Return the [x, y] coordinate for the center point of the cell that contains the specified text.  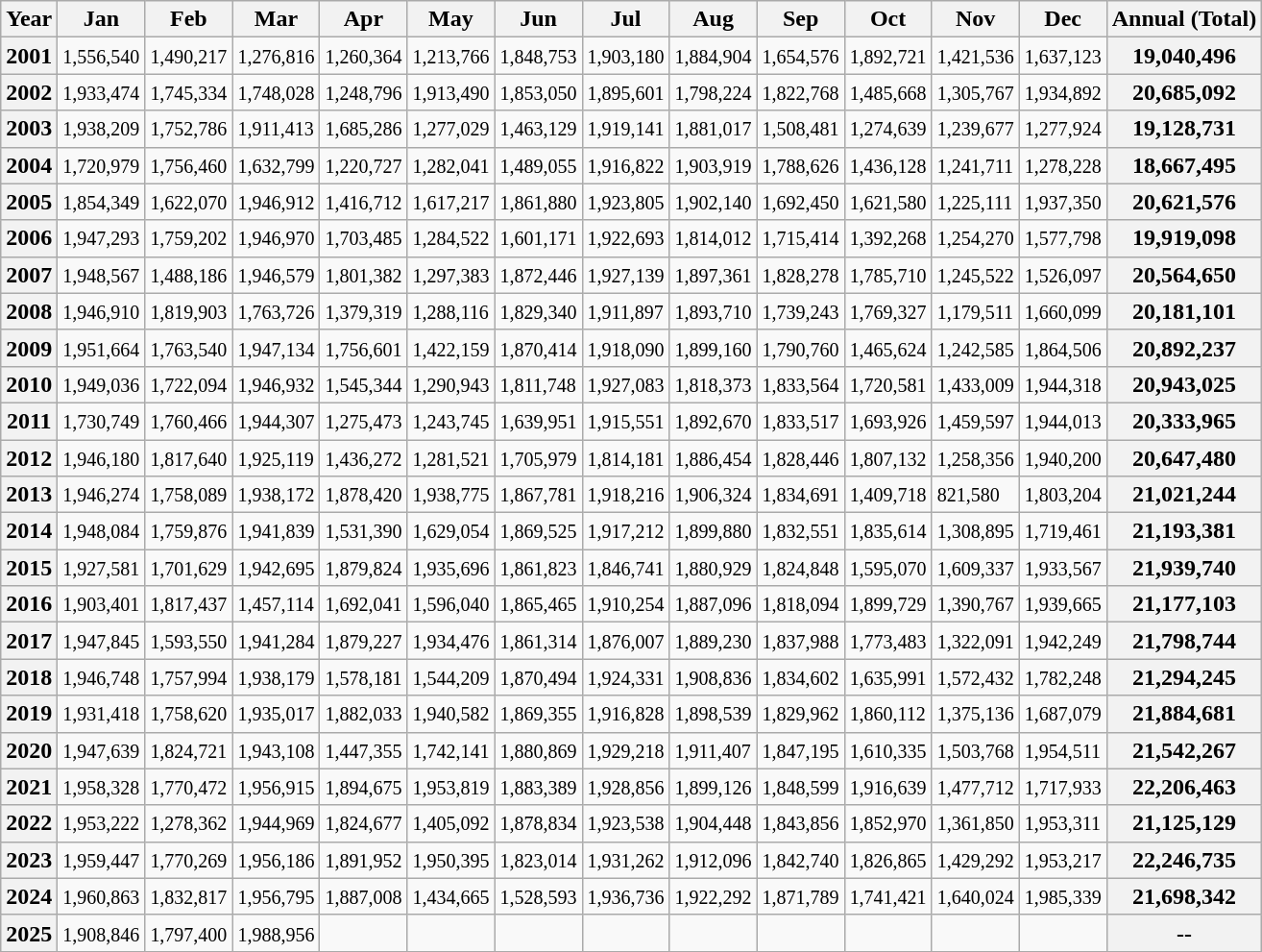
1,635,991 [887, 677]
1,797,400 [188, 933]
1,897,361 [713, 275]
1,908,836 [713, 677]
1,893,710 [713, 311]
1,937,350 [1062, 202]
2010 [29, 384]
1,916,639 [887, 787]
2008 [29, 311]
1,785,710 [887, 275]
2018 [29, 677]
1,899,126 [713, 787]
1,946,910 [102, 311]
1,421,536 [976, 56]
1,609,337 [976, 568]
821,580 [976, 495]
1,254,270 [976, 238]
1,248,796 [363, 92]
1,941,839 [277, 531]
1,790,760 [801, 348]
Jan [102, 19]
1,629,054 [451, 531]
1,817,640 [188, 458]
1,490,217 [188, 56]
1,923,805 [626, 202]
1,910,254 [626, 604]
1,933,474 [102, 92]
Jun [538, 19]
1,818,094 [801, 604]
1,730,749 [102, 421]
20,333,965 [1184, 421]
1,928,856 [626, 787]
-- [1184, 933]
1,938,179 [277, 677]
22,246,735 [1184, 860]
1,935,017 [277, 714]
1,912,096 [713, 860]
19,040,496 [1184, 56]
1,886,454 [713, 458]
1,953,222 [102, 823]
1,911,407 [713, 750]
21,884,681 [1184, 714]
22,206,463 [1184, 787]
1,882,033 [363, 714]
1,756,601 [363, 348]
1,447,355 [363, 750]
1,846,741 [626, 568]
1,929,218 [626, 750]
1,828,278 [801, 275]
20,647,480 [1184, 458]
1,895,601 [626, 92]
1,239,677 [976, 129]
1,894,675 [363, 787]
1,911,897 [626, 311]
1,947,845 [102, 641]
1,829,340 [538, 311]
20,181,101 [1184, 311]
1,939,665 [1062, 604]
1,948,567 [102, 275]
1,375,136 [976, 714]
1,826,865 [887, 860]
Apr [363, 19]
1,892,670 [713, 421]
1,870,494 [538, 677]
1,948,084 [102, 531]
20,564,650 [1184, 275]
2017 [29, 641]
1,918,090 [626, 348]
1,595,070 [887, 568]
1,593,550 [188, 641]
1,922,292 [713, 896]
1,811,748 [538, 384]
1,876,007 [626, 641]
1,887,008 [363, 896]
1,288,116 [451, 311]
2006 [29, 238]
1,545,344 [363, 384]
21,698,342 [1184, 896]
Oct [887, 19]
1,941,284 [277, 641]
1,305,767 [976, 92]
1,773,483 [887, 641]
1,943,108 [277, 750]
1,835,614 [887, 531]
1,916,828 [626, 714]
1,871,789 [801, 896]
1,899,160 [713, 348]
1,927,083 [626, 384]
1,720,581 [887, 384]
1,842,740 [801, 860]
Nov [976, 19]
1,848,753 [538, 56]
20,685,092 [1184, 92]
1,911,413 [277, 129]
1,692,450 [801, 202]
1,409,718 [887, 495]
1,918,216 [626, 495]
1,742,141 [451, 750]
1,488,186 [188, 275]
1,717,933 [1062, 787]
1,824,848 [801, 568]
1,297,383 [451, 275]
1,903,401 [102, 604]
1,944,969 [277, 823]
1,953,819 [451, 787]
1,770,269 [188, 860]
1,213,766 [451, 56]
1,947,293 [102, 238]
1,908,846 [102, 933]
1,824,677 [363, 823]
2025 [29, 933]
Year [29, 19]
1,739,243 [801, 311]
1,819,903 [188, 311]
1,879,227 [363, 641]
1,883,389 [538, 787]
1,758,620 [188, 714]
1,685,286 [363, 129]
1,870,414 [538, 348]
21,193,381 [1184, 531]
1,429,292 [976, 860]
1,243,745 [451, 421]
1,457,114 [277, 604]
1,763,540 [188, 348]
1,931,262 [626, 860]
1,434,665 [451, 896]
1,891,952 [363, 860]
1,960,863 [102, 896]
1,225,111 [976, 202]
2022 [29, 823]
1,459,597 [976, 421]
1,942,249 [1062, 641]
1,872,446 [538, 275]
1,946,274 [102, 495]
1,528,593 [538, 896]
1,936,736 [626, 896]
1,281,521 [451, 458]
20,621,576 [1184, 202]
1,722,094 [188, 384]
1,719,461 [1062, 531]
2014 [29, 531]
1,829,962 [801, 714]
1,622,070 [188, 202]
1,277,029 [451, 129]
1,617,217 [451, 202]
1,640,024 [976, 896]
1,853,050 [538, 92]
1,601,171 [538, 238]
20,943,025 [1184, 384]
2009 [29, 348]
1,938,172 [277, 495]
1,958,328 [102, 787]
1,814,012 [713, 238]
1,828,446 [801, 458]
1,489,055 [538, 165]
1,833,564 [801, 384]
21,177,103 [1184, 604]
1,940,200 [1062, 458]
2020 [29, 750]
1,639,951 [538, 421]
1,946,748 [102, 677]
1,832,551 [801, 531]
1,526,097 [1062, 275]
1,274,639 [887, 129]
1,433,009 [976, 384]
1,869,525 [538, 531]
1,508,481 [801, 129]
1,935,696 [451, 568]
1,878,420 [363, 495]
2016 [29, 604]
2011 [29, 421]
1,485,668 [887, 92]
1,861,823 [538, 568]
1,578,181 [363, 677]
2003 [29, 129]
1,889,230 [713, 641]
1,436,272 [363, 458]
1,959,447 [102, 860]
1,881,017 [713, 129]
1,276,816 [277, 56]
1,934,476 [451, 641]
1,824,721 [188, 750]
1,701,629 [188, 568]
1,946,932 [277, 384]
1,621,580 [887, 202]
1,834,691 [801, 495]
1,942,695 [277, 568]
1,803,204 [1062, 495]
19,128,731 [1184, 129]
1,925,119 [277, 458]
1,278,362 [188, 823]
1,924,331 [626, 677]
1,556,540 [102, 56]
1,954,511 [1062, 750]
1,898,539 [713, 714]
1,848,599 [801, 787]
Feb [188, 19]
2005 [29, 202]
1,390,767 [976, 604]
Dec [1062, 19]
1,544,209 [451, 677]
1,892,721 [887, 56]
2001 [29, 56]
1,759,876 [188, 531]
1,308,895 [976, 531]
1,903,919 [713, 165]
1,758,089 [188, 495]
1,919,141 [626, 129]
1,260,364 [363, 56]
1,572,432 [976, 677]
1,531,390 [363, 531]
1,756,460 [188, 165]
1,933,567 [1062, 568]
1,703,485 [363, 238]
1,748,028 [277, 92]
1,864,506 [1062, 348]
1,951,664 [102, 348]
1,899,729 [887, 604]
1,927,581 [102, 568]
1,903,180 [626, 56]
1,379,319 [363, 311]
1,654,576 [801, 56]
1,944,307 [277, 421]
1,922,693 [626, 238]
1,436,128 [887, 165]
1,769,327 [887, 311]
2002 [29, 92]
1,869,355 [538, 714]
1,916,822 [626, 165]
1,822,768 [801, 92]
2023 [29, 860]
May [451, 19]
1,577,798 [1062, 238]
1,705,979 [538, 458]
1,946,579 [277, 275]
1,465,624 [887, 348]
1,931,418 [102, 714]
1,854,349 [102, 202]
1,950,395 [451, 860]
1,770,472 [188, 787]
1,927,139 [626, 275]
1,938,775 [451, 495]
1,242,585 [976, 348]
1,880,929 [713, 568]
1,946,970 [277, 238]
1,284,522 [451, 238]
1,798,224 [713, 92]
21,939,740 [1184, 568]
1,610,335 [887, 750]
1,693,926 [887, 421]
1,843,856 [801, 823]
1,720,979 [102, 165]
20,892,237 [1184, 348]
1,814,181 [626, 458]
1,861,314 [538, 641]
21,125,129 [1184, 823]
1,917,212 [626, 531]
Annual (Total) [1184, 19]
1,956,186 [277, 860]
1,944,013 [1062, 421]
1,801,382 [363, 275]
1,956,915 [277, 787]
1,741,421 [887, 896]
Jul [626, 19]
1,782,248 [1062, 677]
1,807,132 [887, 458]
1,817,437 [188, 604]
1,745,334 [188, 92]
1,757,994 [188, 677]
21,542,267 [1184, 750]
1,818,373 [713, 384]
19,919,098 [1184, 238]
1,763,726 [277, 311]
1,277,924 [1062, 129]
1,245,522 [976, 275]
1,258,356 [976, 458]
1,913,490 [451, 92]
2007 [29, 275]
1,985,339 [1062, 896]
1,834,602 [801, 677]
18,667,495 [1184, 165]
1,477,712 [976, 787]
1,241,711 [976, 165]
1,278,228 [1062, 165]
1,660,099 [1062, 311]
1,915,551 [626, 421]
1,632,799 [277, 165]
1,752,786 [188, 129]
21,021,244 [1184, 495]
1,322,091 [976, 641]
1,956,795 [277, 896]
1,687,079 [1062, 714]
21,798,744 [1184, 641]
1,861,880 [538, 202]
1,887,096 [713, 604]
1,880,869 [538, 750]
1,865,465 [538, 604]
1,947,639 [102, 750]
1,884,904 [713, 56]
1,878,834 [538, 823]
2024 [29, 896]
2019 [29, 714]
1,949,036 [102, 384]
1,290,943 [451, 384]
1,860,112 [887, 714]
1,503,768 [976, 750]
1,902,140 [713, 202]
1,275,473 [363, 421]
1,923,538 [626, 823]
Mar [277, 19]
1,282,041 [451, 165]
Sep [801, 19]
1,361,850 [976, 823]
1,692,041 [363, 604]
1,879,824 [363, 568]
1,953,311 [1062, 823]
1,847,195 [801, 750]
1,715,414 [801, 238]
1,823,014 [538, 860]
1,760,466 [188, 421]
1,392,268 [887, 238]
2015 [29, 568]
1,220,727 [363, 165]
1,867,781 [538, 495]
1,637,123 [1062, 56]
1,906,324 [713, 495]
1,833,517 [801, 421]
1,940,582 [451, 714]
1,904,448 [713, 823]
1,179,511 [976, 311]
2013 [29, 495]
1,416,712 [363, 202]
1,422,159 [451, 348]
1,832,817 [188, 896]
1,988,956 [277, 933]
1,946,912 [277, 202]
2012 [29, 458]
1,946,180 [102, 458]
2004 [29, 165]
1,788,626 [801, 165]
1,596,040 [451, 604]
1,463,129 [538, 129]
1,953,217 [1062, 860]
1,947,134 [277, 348]
1,899,880 [713, 531]
1,405,092 [451, 823]
21,294,245 [1184, 677]
1,938,209 [102, 129]
1,934,892 [1062, 92]
1,944,318 [1062, 384]
2021 [29, 787]
Aug [713, 19]
1,852,970 [887, 823]
1,837,988 [801, 641]
1,759,202 [188, 238]
